Output the [X, Y] coordinate of the center of the cell containing the given text.  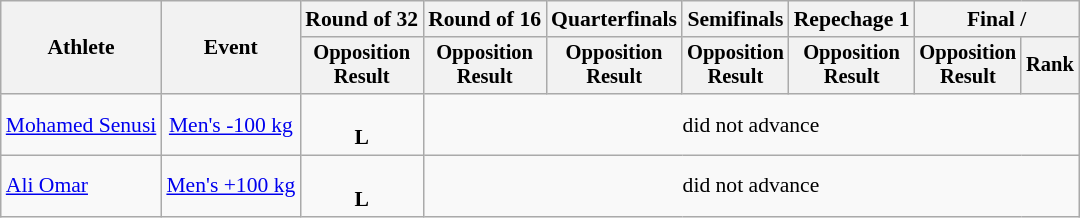
Rank [1050, 66]
Athlete [82, 48]
Round of 16 [484, 19]
Final / [997, 19]
Quarterfinals [614, 19]
Event [230, 48]
Ali Omar [82, 186]
Mohamed Senusi [82, 124]
Repechage 1 [852, 19]
Semifinals [736, 19]
Men's +100 kg [230, 186]
Round of 32 [362, 19]
Men's -100 kg [230, 124]
